Return [X, Y] of the center of cell containing provided text 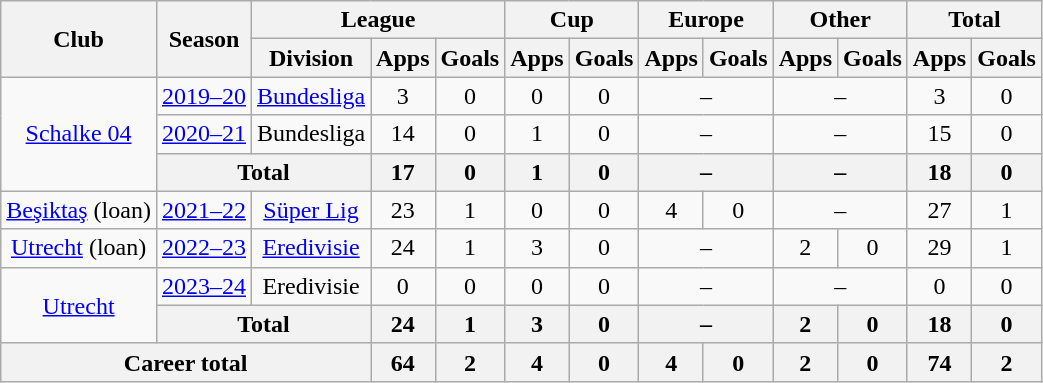
Career total [186, 362]
27 [939, 210]
14 [403, 134]
2020–21 [204, 134]
17 [403, 172]
Cup [572, 20]
Other [840, 20]
League [378, 20]
74 [939, 362]
23 [403, 210]
Süper Lig [312, 210]
Club [79, 39]
Season [204, 39]
Utrecht [79, 305]
Schalke 04 [79, 134]
2022–23 [204, 248]
2023–24 [204, 286]
Utrecht (loan) [79, 248]
Beşiktaş (loan) [79, 210]
64 [403, 362]
29 [939, 248]
2019–20 [204, 96]
Europe [706, 20]
2021–22 [204, 210]
15 [939, 134]
Division [312, 58]
